From the cell containing the given text, extract its center point as (X, Y) coordinate. 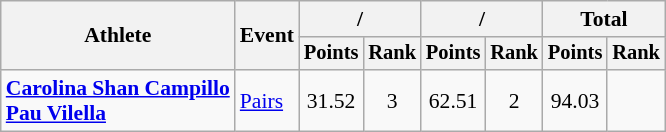
3 (392, 100)
31.52 (331, 100)
2 (514, 100)
94.03 (575, 100)
Event (267, 36)
Total (604, 19)
62.51 (453, 100)
Athlete (118, 36)
Pairs (267, 100)
Carolina Shan CampilloPau Vilella (118, 100)
